From the cell containing the given text, extract its center point as [X, Y] coordinate. 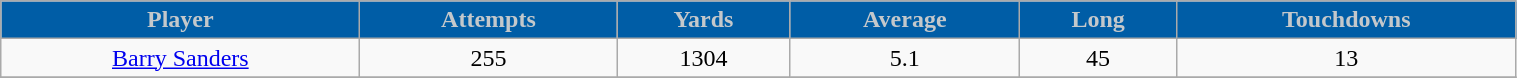
5.1 [905, 58]
1304 [704, 58]
Touchdowns [1346, 20]
13 [1346, 58]
Attempts [488, 20]
Long [1098, 20]
Player [180, 20]
255 [488, 58]
Barry Sanders [180, 58]
45 [1098, 58]
Average [905, 20]
Yards [704, 20]
